Extract the (x, y) coordinate from the center of the cell holding the provided text.  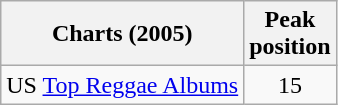
Charts (2005) (122, 34)
15 (290, 85)
US Top Reggae Albums (122, 85)
Peakposition (290, 34)
